Extract the (X, Y) coordinate from the center of the cell holding the provided text.  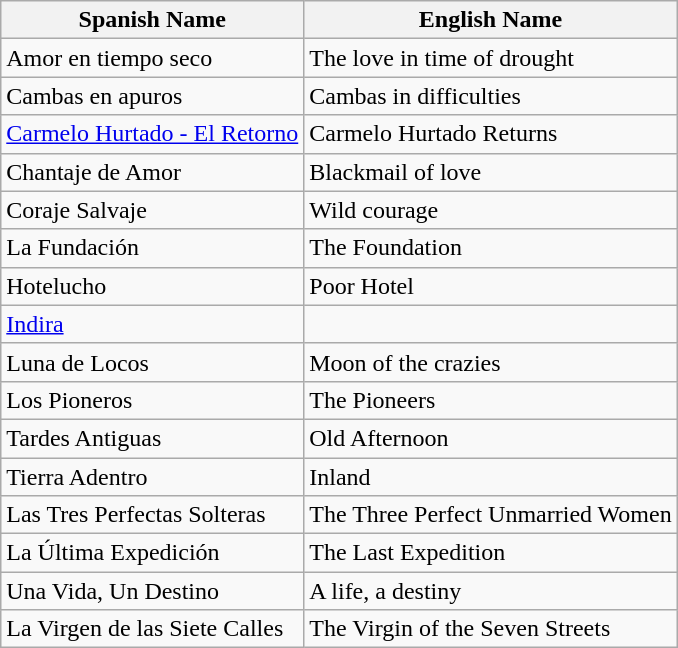
Hotelucho (152, 286)
The Three Perfect Unmarried Women (490, 515)
Chantaje de Amor (152, 172)
La Fundación (152, 248)
Cambas in difficulties (490, 96)
Inland (490, 477)
The Last Expedition (490, 553)
Poor Hotel (490, 286)
A life, a destiny (490, 591)
Una Vida, Un Destino (152, 591)
Luna de Locos (152, 362)
The love in time of drought (490, 58)
Tierra Adentro (152, 477)
Wild courage (490, 210)
The Pioneers (490, 400)
Moon of the crazies (490, 362)
Tardes Antiguas (152, 438)
Las Tres Perfectas Solteras (152, 515)
Cambas en apuros (152, 96)
Los Pioneros (152, 400)
Amor en tiempo seco (152, 58)
La Virgen de las Siete Calles (152, 629)
Carmelo Hurtado - El Retorno (152, 134)
The Foundation (490, 248)
Blackmail of love (490, 172)
Carmelo Hurtado Returns (490, 134)
Coraje Salvaje (152, 210)
English Name (490, 20)
La Última Expedición (152, 553)
The Virgin of the Seven Streets (490, 629)
Spanish Name (152, 20)
Indira (152, 324)
Old Afternoon (490, 438)
